Return the [x, y] coordinate for the center point of the cell that contains the specified text.  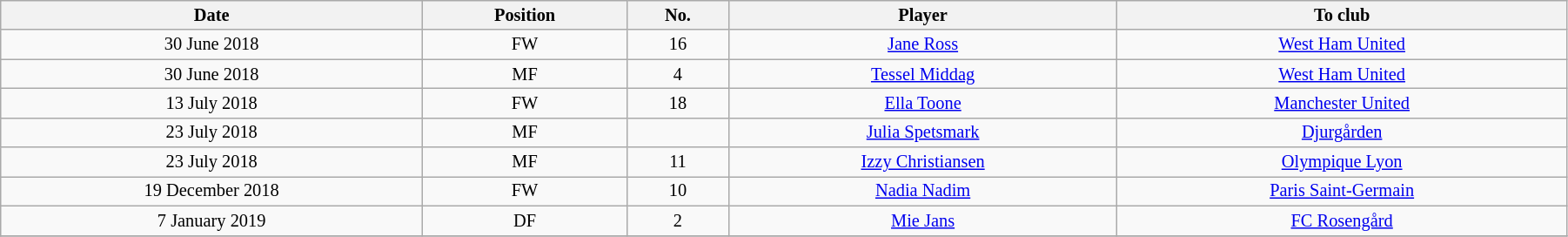
Manchester United [1342, 103]
Mie Jans [922, 220]
Olympique Lyon [1342, 162]
11 [679, 162]
Paris Saint-Germain [1342, 191]
18 [679, 103]
Position [526, 15]
Ella Toone [922, 103]
Julia Spetsmark [922, 132]
Date [212, 15]
Djurgården [1342, 132]
Jane Ross [922, 44]
4 [679, 74]
DF [526, 220]
7 January 2019 [212, 220]
2 [679, 220]
10 [679, 191]
Izzy Christiansen [922, 162]
Nadia Nadim [922, 191]
Player [922, 15]
To club [1342, 15]
Tessel Middag [922, 74]
13 July 2018 [212, 103]
No. [679, 15]
FC Rosengård [1342, 220]
19 December 2018 [212, 191]
16 [679, 44]
